Find where the given text appears and provide that cell's center as (X, Y) coordinate. 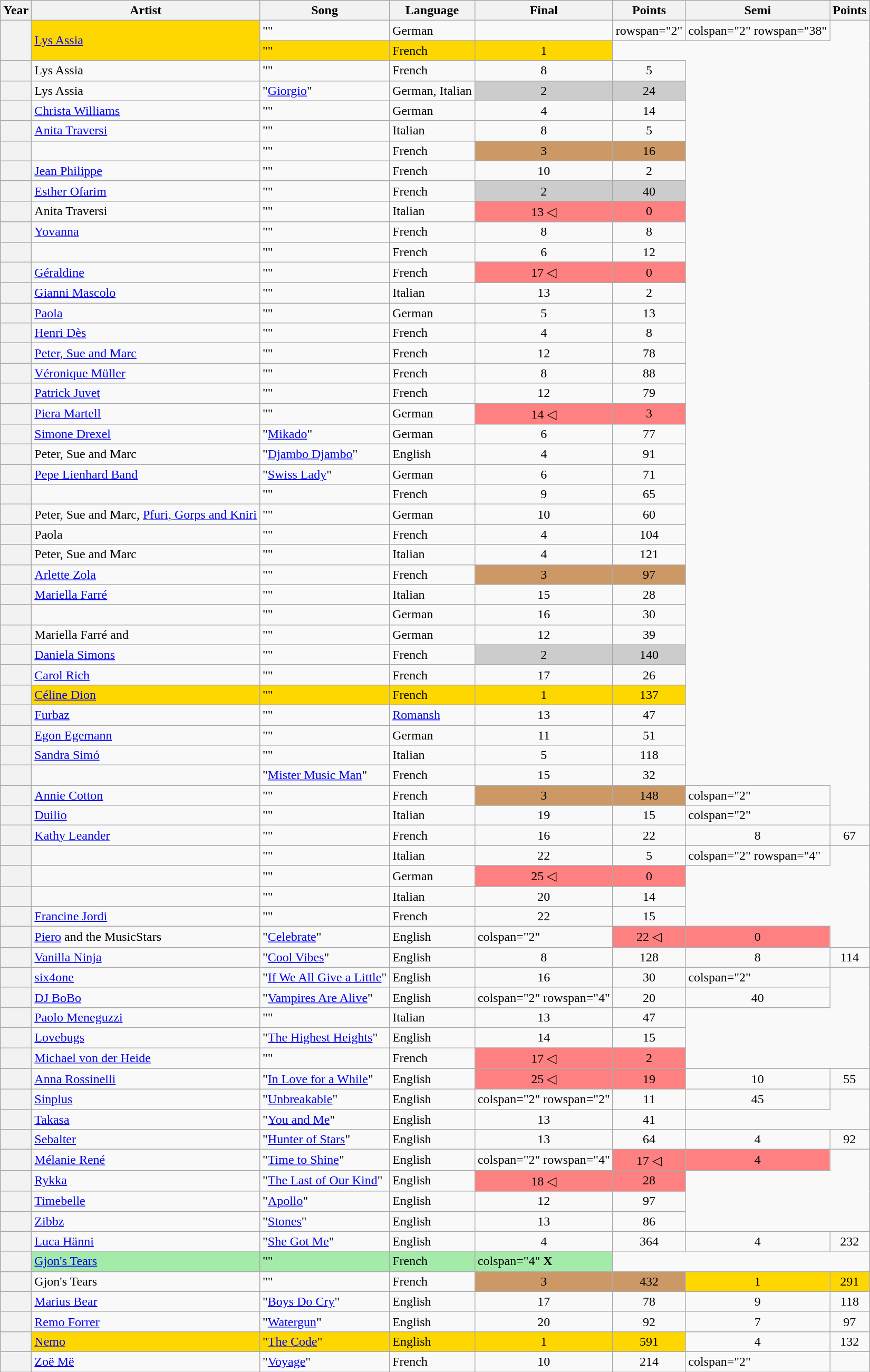
232 (850, 1241)
"You and Me" (324, 1120)
Vanilla Ninja (146, 957)
79 (649, 393)
26 (649, 675)
Sebalter (146, 1140)
Anna Rossinelli (146, 1079)
"Cool Vibes" (324, 957)
121 (649, 554)
22 ◁ (649, 937)
"The Code" (324, 1341)
"Time to Shine" (324, 1160)
Piero and the MusicStars (146, 937)
14 ◁ (544, 414)
137 (649, 695)
"Unbreakable" (324, 1099)
Final (544, 11)
Year (16, 11)
"Watergun" (324, 1321)
Géraldine (146, 273)
140 (649, 655)
"The Highest Heights" (324, 1037)
Egon Egemann (146, 735)
24 (649, 91)
7 (758, 1321)
Semi (758, 11)
Christa Williams (146, 111)
39 (649, 635)
Kathy Leander (146, 835)
132 (850, 1341)
Paolo Meneguzzi (146, 1017)
"Mikado" (324, 434)
"Mister Music Man" (324, 775)
"Vampires Are Alive" (324, 997)
Céline Dion (146, 695)
Lovebugs (146, 1037)
"She Got Me" (324, 1241)
Yovanna (146, 232)
Simone Drexel (146, 434)
"If We All Give a Little" (324, 977)
Piera Martell (146, 414)
"In Love for a While" (324, 1079)
Furbaz (146, 715)
Sinplus (146, 1099)
51 (649, 735)
Nemo (146, 1341)
Romansh (432, 715)
Zibbz (146, 1221)
591 (649, 1341)
432 (649, 1281)
"Hunter of Stars" (324, 1140)
18 ◁ (544, 1181)
Henri Dès (146, 333)
"Djambo Djambo" (324, 454)
Mariella Farré and (146, 635)
64 (649, 1140)
Marius Bear (146, 1301)
Jean Philippe (146, 171)
Carol Rich (146, 675)
Takasa (146, 1120)
Timebelle (146, 1201)
Daniela Simons (146, 655)
Arlette Zola (146, 575)
colspan="4" X (544, 1261)
Mélanie René (146, 1160)
32 (649, 775)
91 (649, 454)
Francine Jordi (146, 917)
Peter, Sue and Marc, Pfuri, Gorps and Kniri (146, 514)
104 (649, 534)
Esther Ofarim (146, 191)
77 (649, 434)
Luca Hänni (146, 1241)
214 (649, 1361)
six4one (146, 977)
"Stones" (324, 1221)
60 (649, 514)
Patrick Juvet (146, 393)
67 (850, 835)
DJ BoBo (146, 997)
"Voyage" (324, 1361)
45 (758, 1099)
"The Last of Our Kind" (324, 1181)
German, Italian (432, 91)
Rykka (146, 1181)
Gianni Mascolo (146, 293)
Artist (146, 11)
291 (850, 1281)
55 (850, 1079)
Language (432, 11)
Mariella Farré (146, 595)
colspan="2" rowspan="2" (544, 1099)
colspan="2" rowspan="38" (758, 31)
Annie Cotton (146, 795)
148 (649, 795)
71 (649, 474)
Zoë Më (146, 1361)
Pepe Lienhard Band (146, 474)
Véronique Müller (146, 373)
364 (649, 1241)
"Boys Do Cry" (324, 1301)
128 (649, 957)
"Giorgio" (324, 91)
13 ◁ (544, 211)
Song (324, 11)
"Apollo" (324, 1201)
"Swiss Lady" (324, 474)
114 (850, 957)
Duilio (146, 815)
Remo Forrer (146, 1321)
rowspan="2" (649, 31)
Michael von der Heide (146, 1058)
"Celebrate" (324, 937)
86 (649, 1221)
65 (649, 494)
Sandra Simó (146, 755)
88 (649, 373)
41 (649, 1120)
